Provide the [x, y] coordinate of the cell's center where the given text is located.  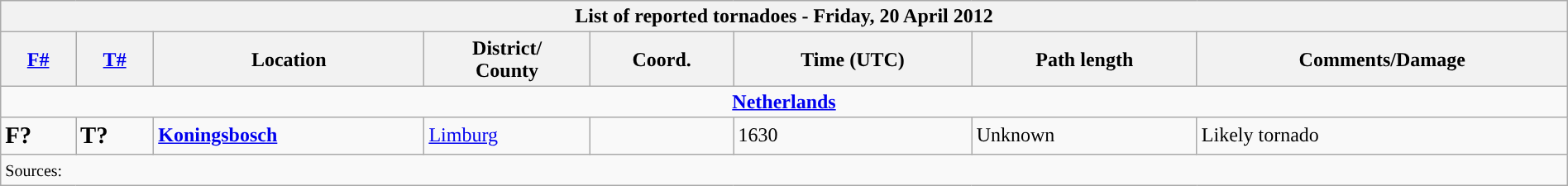
Koningsbosch [289, 136]
Path length [1084, 60]
Limburg [507, 136]
F# [38, 60]
District/County [507, 60]
Likely tornado [1382, 136]
T# [115, 60]
List of reported tornadoes - Friday, 20 April 2012 [784, 17]
Unknown [1084, 136]
Comments/Damage [1382, 60]
T? [115, 136]
Coord. [662, 60]
F? [38, 136]
Sources: [784, 169]
Location [289, 60]
Netherlands [784, 102]
1630 [853, 136]
Time (UTC) [853, 60]
